Scan for the cell matching the given text and deliver its (x, y) coordinate at center. 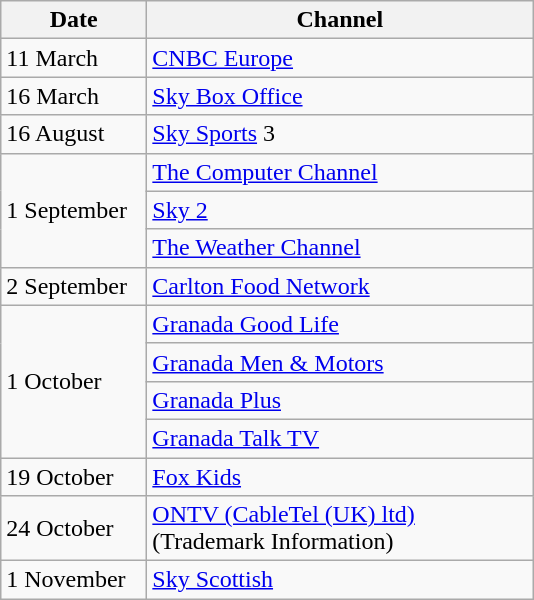
2 September (74, 286)
Sky Scottish (340, 580)
Sky 2 (340, 210)
19 October (74, 477)
16 March (74, 96)
Granada Men & Motors (340, 362)
Granada Plus (340, 400)
Sky Sports 3 (340, 134)
The Weather Channel (340, 248)
The Computer Channel (340, 172)
Granada Talk TV (340, 438)
11 March (74, 58)
Carlton Food Network (340, 286)
1 November (74, 580)
1 September (74, 210)
1 October (74, 381)
16 August (74, 134)
Granada Good Life (340, 324)
Sky Box Office (340, 96)
ONTV (CableTel (UK) ltd) (Trademark Information) (340, 528)
Date (74, 20)
Fox Kids (340, 477)
24 October (74, 528)
Channel (340, 20)
CNBC Europe (340, 58)
